Output the [x, y] coordinate of the center of the cell containing the given text.  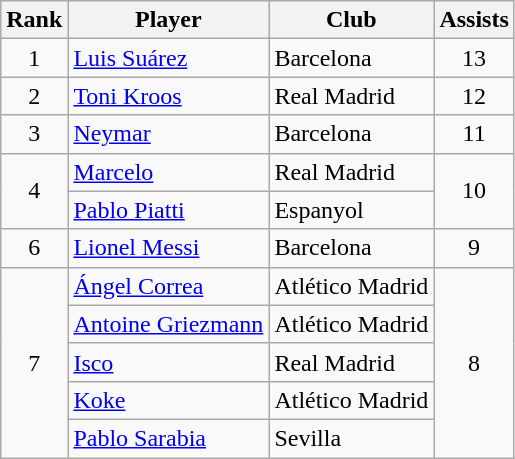
Isco [168, 362]
6 [34, 248]
7 [34, 362]
13 [474, 58]
11 [474, 134]
Neymar [168, 134]
Rank [34, 20]
2 [34, 96]
Sevilla [352, 438]
Player [168, 20]
3 [34, 134]
Toni Kroos [168, 96]
Luis Suárez [168, 58]
8 [474, 362]
10 [474, 191]
Lionel Messi [168, 248]
Assists [474, 20]
Pablo Piatti [168, 210]
Marcelo [168, 172]
Koke [168, 400]
Antoine Griezmann [168, 324]
Pablo Sarabia [168, 438]
9 [474, 248]
1 [34, 58]
12 [474, 96]
Ángel Correa [168, 286]
Espanyol [352, 210]
Club [352, 20]
4 [34, 191]
